Extract the [X, Y] coordinate from the center of the cell holding the provided text.  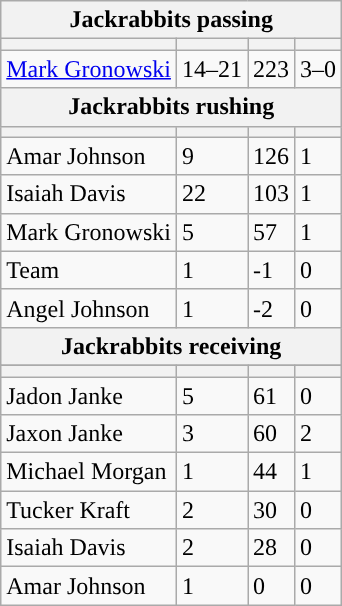
Jaxon Janke [89, 434]
223 [272, 69]
-1 [272, 270]
61 [272, 395]
44 [272, 472]
9 [212, 156]
14–21 [212, 69]
Jackrabbits rushing [172, 107]
3–0 [318, 69]
126 [272, 156]
103 [272, 194]
30 [272, 510]
22 [212, 194]
Jackrabbits receiving [172, 346]
60 [272, 434]
57 [272, 232]
Team [89, 270]
Jadon Janke [89, 395]
28 [272, 548]
Tucker Kraft [89, 510]
Jackrabbits passing [172, 20]
3 [212, 434]
-2 [272, 308]
Angel Johnson [89, 308]
Michael Morgan [89, 472]
